Pinpoint the cell where the given text exists, returning its [X, Y] midpoint coordinate. 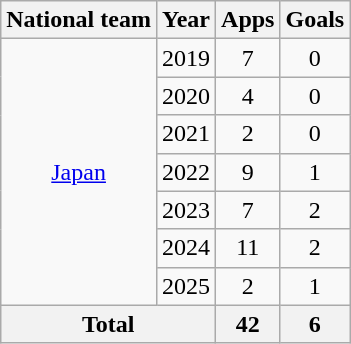
42 [248, 324]
Japan [79, 172]
2024 [186, 248]
2023 [186, 210]
2022 [186, 172]
Year [186, 20]
Goals [315, 20]
2025 [186, 286]
2019 [186, 58]
9 [248, 172]
National team [79, 20]
4 [248, 96]
2021 [186, 134]
11 [248, 248]
Apps [248, 20]
6 [315, 324]
Total [108, 324]
2020 [186, 96]
